From the cell containing the given text, extract its center point as (X, Y) coordinate. 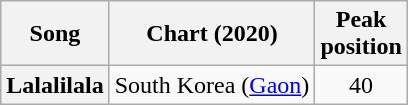
40 (361, 85)
Song (55, 34)
Chart (2020) (212, 34)
Peakposition (361, 34)
Lalalilala (55, 85)
South Korea (Gaon) (212, 85)
